Pinpoint the cell where the given text exists, returning its [x, y] midpoint coordinate. 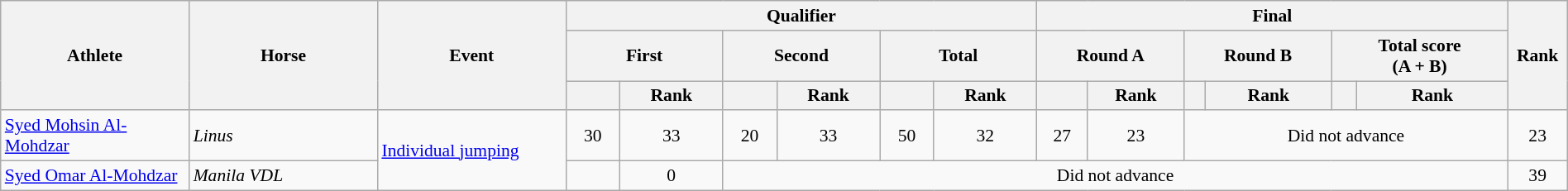
Total [958, 56]
0 [672, 176]
Linus [284, 136]
Athlete [95, 55]
Syed Omar Al-Mohdzar [95, 176]
32 [986, 136]
Individual jumping [471, 150]
Second [801, 56]
30 [592, 136]
Final [1272, 16]
50 [906, 136]
27 [1062, 136]
39 [1537, 176]
Event [471, 55]
Horse [284, 55]
Total score(A + B) [1419, 56]
First [644, 56]
Round B [1258, 56]
Manila VDL [284, 176]
Syed Mohsin Al-Mohdzar [95, 136]
Qualifier [801, 16]
20 [749, 136]
Round A [1111, 56]
